Find where the given text appears and provide that cell's center as (X, Y) coordinate. 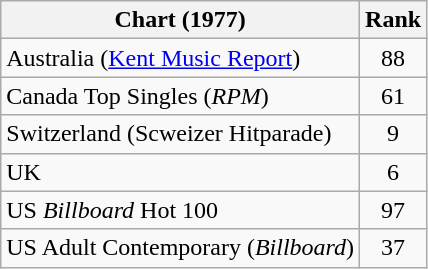
Switzerland (Scweizer Hitparade) (180, 134)
9 (394, 134)
97 (394, 210)
US Billboard Hot 100 (180, 210)
6 (394, 172)
Australia (Kent Music Report) (180, 58)
88 (394, 58)
Rank (394, 20)
Chart (1977) (180, 20)
UK (180, 172)
37 (394, 248)
US Adult Contemporary (Billboard) (180, 248)
Canada Top Singles (RPM) (180, 96)
61 (394, 96)
